Extract the (x, y) coordinate from the center of the cell holding the provided text.  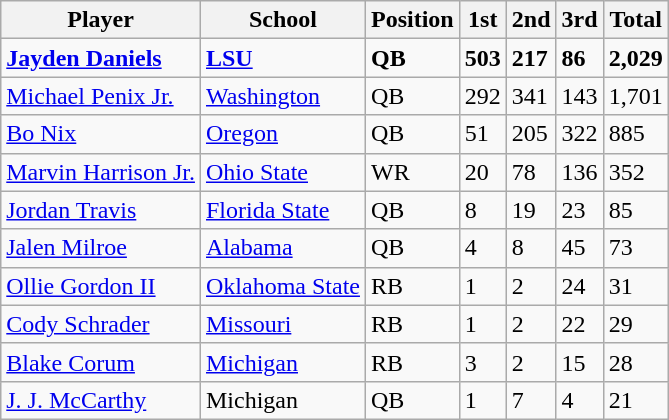
31 (636, 286)
Position (412, 20)
Bo Nix (101, 134)
Michael Penix Jr. (101, 96)
Cody Schrader (101, 324)
341 (531, 96)
2,029 (636, 58)
School (282, 20)
292 (482, 96)
7 (531, 400)
24 (580, 286)
Jordan Travis (101, 210)
322 (580, 134)
2nd (531, 20)
143 (580, 96)
503 (482, 58)
78 (531, 172)
3 (482, 362)
1,701 (636, 96)
Ohio State (282, 172)
Oklahoma State (282, 286)
85 (636, 210)
Florida State (282, 210)
Alabama (282, 248)
885 (636, 134)
Ollie Gordon II (101, 286)
86 (580, 58)
20 (482, 172)
28 (636, 362)
Jalen Milroe (101, 248)
Player (101, 20)
45 (580, 248)
J. J. McCarthy (101, 400)
Total (636, 20)
Oregon (282, 134)
Missouri (282, 324)
29 (636, 324)
51 (482, 134)
Jayden Daniels (101, 58)
352 (636, 172)
23 (580, 210)
Washington (282, 96)
19 (531, 210)
Blake Corum (101, 362)
15 (580, 362)
21 (636, 400)
3rd (580, 20)
22 (580, 324)
217 (531, 58)
Marvin Harrison Jr. (101, 172)
205 (531, 134)
WR (412, 172)
136 (580, 172)
73 (636, 248)
LSU (282, 58)
1st (482, 20)
